Pinpoint the cell where the given text exists, returning its (X, Y) midpoint coordinate. 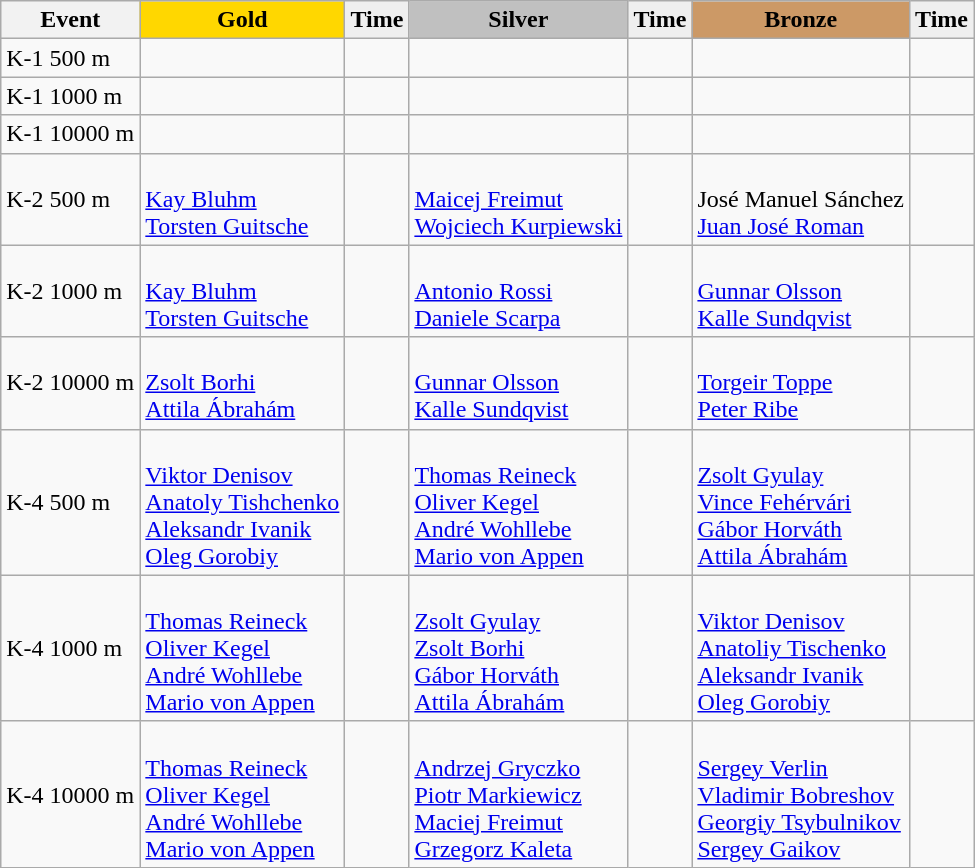
K-4 10000 m (70, 794)
Event (70, 20)
K-2 1000 m (70, 291)
Zsolt BorhiAttila Ábrahám (242, 383)
Viktor DenisovAnatoliy TischenkoAleksandr IvanikOleg Gorobiy (801, 648)
K-4 1000 m (70, 648)
Viktor DenisovAnatoly TishchenkoAleksandr IvanikOleg Gorobiy (242, 502)
José Manuel SánchezJuan José Roman (801, 199)
K-2 500 m (70, 199)
K-1 500 m (70, 58)
Maicej FreimutWojciech Kurpiewski (518, 199)
Zsolt GyulayZsolt BorhiGábor HorváthAttila Ábrahám (518, 648)
Silver (518, 20)
K-4 500 m (70, 502)
Torgeir ToppePeter Ribe (801, 383)
Bronze (801, 20)
K-1 10000 m (70, 134)
Zsolt GyulayVince FehérváriGábor HorváthAttila Ábrahám (801, 502)
Andrzej GryczkoPiotr MarkiewiczMaciej FreimutGrzegorz Kaleta (518, 794)
Gold (242, 20)
K-2 10000 m (70, 383)
K-1 1000 m (70, 96)
Antonio RossiDaniele Scarpa (518, 291)
Sergey VerlinVladimir BobreshovGeorgiy TsybulnikovSergey Gaikov (801, 794)
